Output the [X, Y] coordinate of the center of the cell containing the given text.  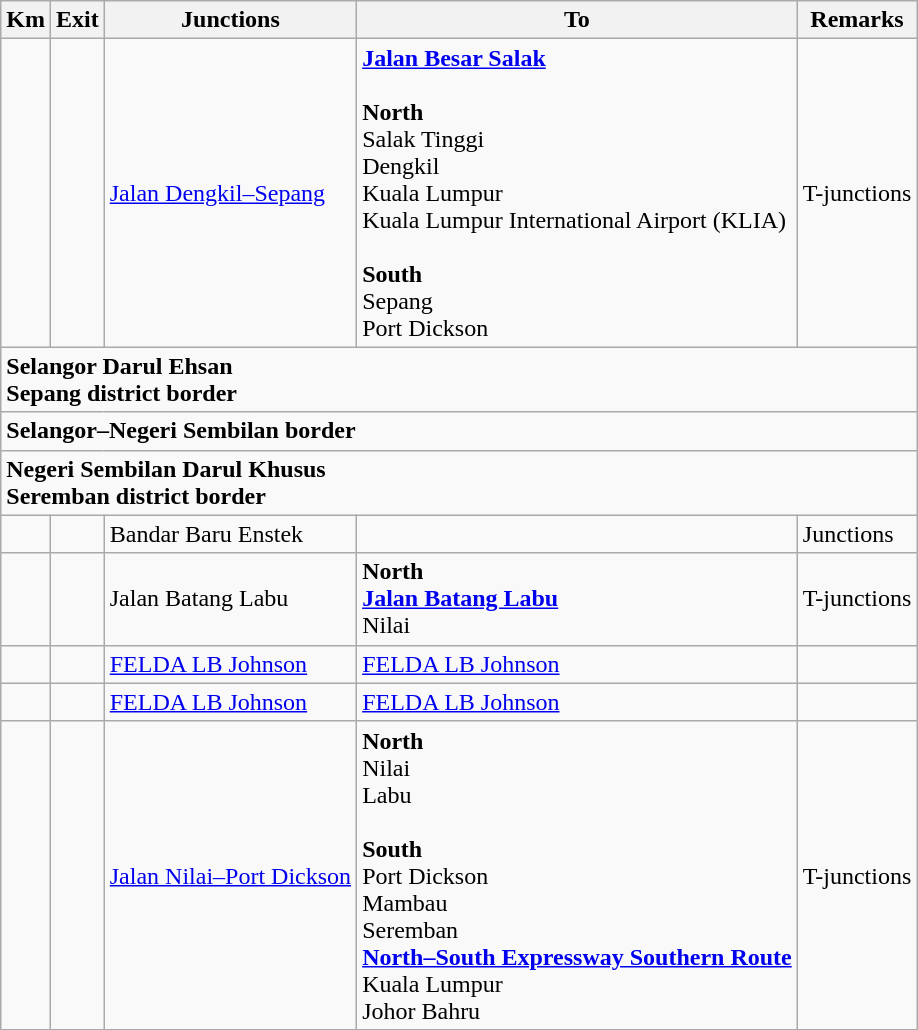
Exit [77, 20]
Jalan Batang Labu [230, 599]
Selangor Darul EhsanSepang district border [459, 380]
Remarks [857, 20]
To [578, 20]
Km [26, 20]
Jalan Dengkil–Sepang [230, 193]
North Nilai LabuSouth Port Dickson Mambau Seremban North–South Expressway Southern RouteKuala LumpurJohor Bahru [578, 875]
Bandar Baru Enstek [230, 534]
North Jalan Batang LabuNilai [578, 599]
Jalan Nilai–Port Dickson [230, 875]
Selangor–Negeri Sembilan border [459, 431]
Negeri Sembilan Darul KhususSeremban district border [459, 482]
Jalan Besar SalakNorth Salak Tinggi Dengkil Kuala Lumpur Kuala Lumpur International Airport (KLIA) South Sepang Port Dickson [578, 193]
